Return [X, Y] of the center of cell containing provided text 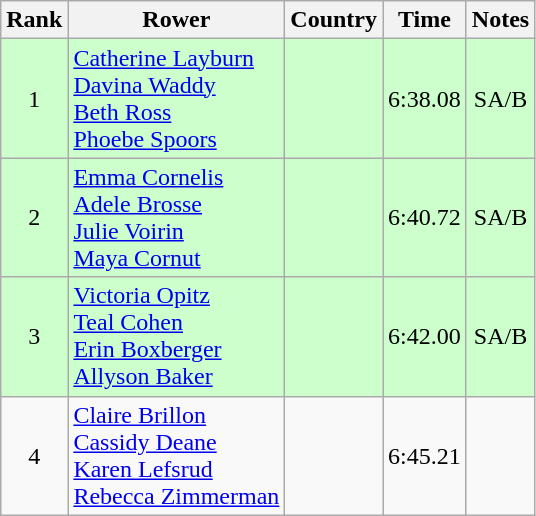
Catherine LayburnDavina WaddyBeth RossPhoebe Spoors [176, 98]
Rower [176, 20]
3 [34, 336]
4 [34, 456]
Time [425, 20]
Rank [34, 20]
6:38.08 [425, 98]
Claire BrillonCassidy DeaneKaren LefsrudRebecca Zimmerman [176, 456]
6:40.72 [425, 218]
Notes [500, 20]
1 [34, 98]
6:45.21 [425, 456]
Victoria OpitzTeal CohenErin BoxbergerAllyson Baker [176, 336]
Country [334, 20]
2 [34, 218]
Emma CornelisAdele BrosseJulie VoirinMaya Cornut [176, 218]
6:42.00 [425, 336]
